Capture the cell that displays the provided text and extract its [x, y] central coordinate. 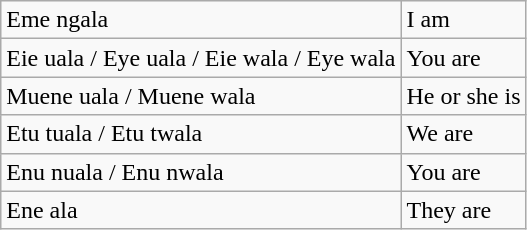
We are [464, 134]
Etu tuala / Etu twala [201, 134]
Eme ngala [201, 20]
Ene ala [201, 210]
I am [464, 20]
Eie uala / Eye uala / Eie wala / Eye wala [201, 58]
Muene uala / Muene wala [201, 96]
Enu nuala / Enu nwala [201, 172]
He or she is [464, 96]
They are [464, 210]
